From the cell containing the given text, extract its center point as [x, y] coordinate. 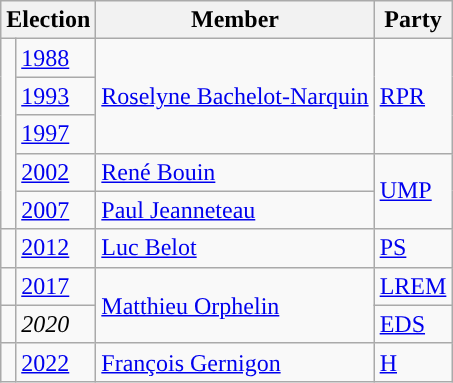
1997 [56, 134]
PS [413, 248]
2007 [56, 210]
Luc Belot [235, 248]
1988 [56, 58]
2022 [56, 362]
Party [413, 20]
UMP [413, 191]
1993 [56, 96]
RPR [413, 96]
René Bouin [235, 172]
2012 [56, 248]
Roselyne Bachelot-Narquin [235, 96]
2017 [56, 286]
Matthieu Orphelin [235, 305]
2020 [56, 324]
2002 [56, 172]
H [413, 362]
Member [235, 20]
François Gernigon [235, 362]
Paul Jeanneteau [235, 210]
Election [48, 20]
LREM [413, 286]
EDS [413, 324]
